Determine the (x, y) coordinate at the center of the cell enclosing the given text.  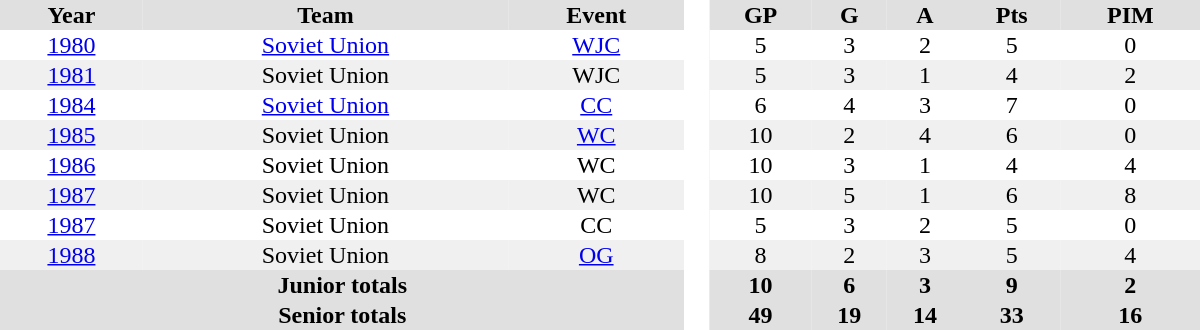
19 (849, 315)
1986 (72, 165)
Year (72, 15)
A (925, 15)
1985 (72, 135)
PIM (1130, 15)
14 (925, 315)
1984 (72, 105)
9 (1012, 285)
Pts (1012, 15)
OG (596, 255)
Senior totals (342, 315)
GP (761, 15)
1980 (72, 45)
1981 (72, 75)
7 (1012, 105)
Event (596, 15)
Team (326, 15)
33 (1012, 315)
16 (1130, 315)
1988 (72, 255)
49 (761, 315)
G (849, 15)
Junior totals (342, 285)
